Extract the [X, Y] coordinate from the center of the cell holding the provided text.  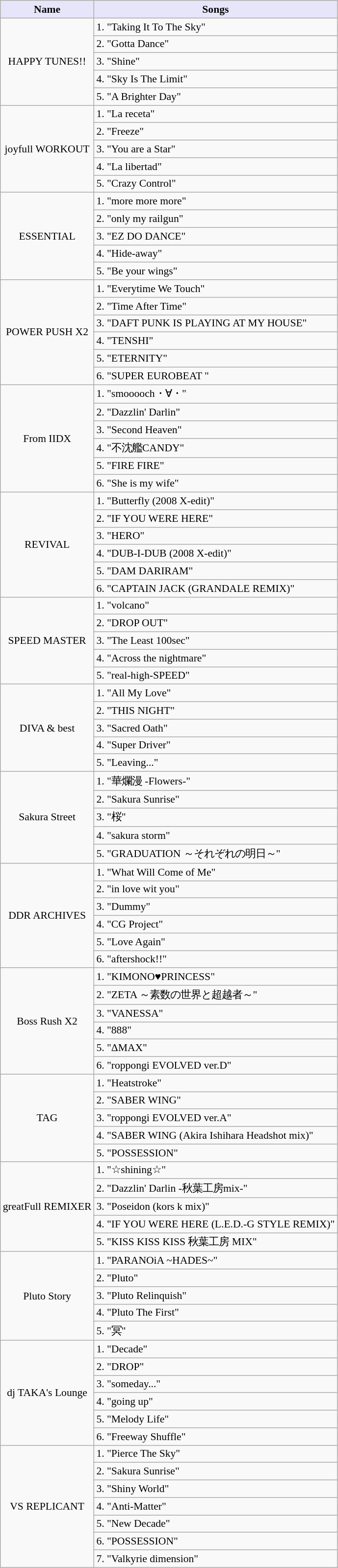
2. "DROP" [215, 1367]
1. "La receta" [215, 114]
TAG [47, 1118]
ESSENTIAL [47, 236]
1. "more more more" [215, 201]
2. "IF YOU WERE HERE" [215, 518]
Sakura Street [47, 817]
5. "ETERNITY" [215, 359]
7. "Valkyrie dimension" [215, 1559]
4. "888" [215, 1030]
4. "不沈艦CANDY" [215, 448]
4. "SABER WING (Akira Ishihara Headshot mix)" [215, 1135]
1. "Pierce The Sky" [215, 1454]
6. "She is my wife" [215, 484]
1. "Heatstroke" [215, 1083]
1. "All My Love" [215, 693]
3. "Shiny World" [215, 1489]
6. "SUPER EUROBEAT " [215, 376]
4. "Sky Is The Limit" [215, 79]
5. "Love Again" [215, 942]
DDR ARCHIVES [47, 916]
HAPPY TUNES!! [47, 62]
3. "The Least 100sec" [215, 641]
1. "華爛漫 -Flowers-" [215, 781]
Boss Rush X2 [47, 1021]
3. "roppongi EVOLVED ver.A" [215, 1118]
5. "FIRE FIRE" [215, 466]
3. "Second Heaven" [215, 430]
1. "What Will Come of Me" [215, 872]
Songs [215, 9]
4. "TENSHI" [215, 341]
1. "PARANOiA ~HADES~" [215, 1261]
Pluto Story [47, 1297]
POWER PUSH X2 [47, 332]
6. "aftershock!!" [215, 959]
2. "ZETA ～素数の世界と超越者～" [215, 995]
5. "Crazy Control" [215, 184]
1. "volcano" [215, 606]
5. "KISS KISS KISS 秋葉工房 MIX" [215, 1243]
5. "ΔMAX" [215, 1048]
5. "GRADUATION ～それぞれの明日～" [215, 854]
5. "Melody Life" [215, 1419]
3. "桜" [215, 817]
2. "Dazzlin' Darlin -秋葉工房mix-" [215, 1189]
3. "HERO" [215, 536]
2. "in love wit you" [215, 889]
3. "someday..." [215, 1384]
DIVA & best [47, 728]
VS REPLICANT [47, 1506]
6. "roppongi EVOLVED ver.D" [215, 1066]
3. "Poseidon (kors k mix)" [215, 1207]
3. "DAFT PUNK IS PLAYING AT MY HOUSE" [215, 323]
4. "Across the nightmare" [215, 658]
REVIVAL [47, 545]
2. "Time After Time" [215, 306]
2. "only my railgun" [215, 219]
4. "Pluto The First" [215, 1313]
2. "Gotta Dance" [215, 44]
5. "Leaving..." [215, 763]
5. "New Decade" [215, 1524]
1. "Butterfly (2008 X-edit)" [215, 501]
3. "Dummy" [215, 907]
4. "Anti-Matter" [215, 1506]
4. "CG Project" [215, 925]
2. "Pluto" [215, 1278]
5. "POSSESSION" [215, 1153]
5. "DAM DARIRAM" [215, 571]
Name [47, 9]
joyfull WORKOUT [47, 149]
3. "You are a Star" [215, 149]
4. "going up" [215, 1402]
1. "Taking It To The Sky" [215, 27]
2. "DROP OUT" [215, 623]
3. "Shine" [215, 62]
6. "CAPTAIN JACK (GRANDALE REMIX)" [215, 588]
5. "Be your wings" [215, 271]
4. "IF YOU WERE HERE (L.E.D.-G STYLE REMIX)" [215, 1224]
greatFull REMIXER [47, 1206]
3. "EZ DO DANCE" [215, 236]
4. "Super Driver" [215, 745]
1. "☆shining☆" [215, 1170]
4. "DUB-I-DUB (2008 X-edit)" [215, 554]
4. "La libertad" [215, 167]
6. "POSSESSION" [215, 1542]
1. "KIMONO♥PRINCESS" [215, 977]
5. "冥" [215, 1331]
SPEED MASTER [47, 640]
5. "real-high-SPEED" [215, 676]
From IIDX [47, 439]
4. "Hide-away" [215, 254]
2. "THIS NIGHT" [215, 710]
1. "Everytime We Touch" [215, 289]
3. "Sacred Oath" [215, 728]
2. "SABER WING" [215, 1101]
dj TAKA's Lounge [47, 1393]
2. "Freeze" [215, 132]
6. "Freeway Shuffle" [215, 1437]
1. "smooooch・∀・" [215, 394]
3. "VANESSA" [215, 1013]
4. "sakura storm" [215, 836]
5. "A Brighter Day" [215, 97]
1. "Decade" [215, 1349]
2. "Dazzlin' Darlin" [215, 413]
3. "Pluto Relinquish" [215, 1296]
